Search for the cell housing the specified text and yield its [x, y] center coordinate. 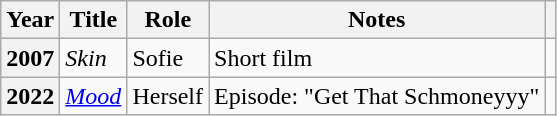
Role [168, 20]
Sofie [168, 58]
Short film [377, 58]
Year [30, 20]
Skin [94, 58]
2022 [30, 96]
2007 [30, 58]
Herself [168, 96]
Title [94, 20]
Mood [94, 96]
Notes [377, 20]
Episode: "Get That Schmoneyyy" [377, 96]
